Detect which cell encompasses the target text, then output its (X, Y) center coordinate. 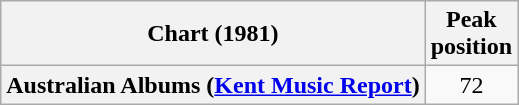
Chart (1981) (213, 34)
Australian Albums (Kent Music Report) (213, 85)
72 (471, 85)
Peakposition (471, 34)
